Scan for the cell matching the given text and deliver its (x, y) coordinate at center. 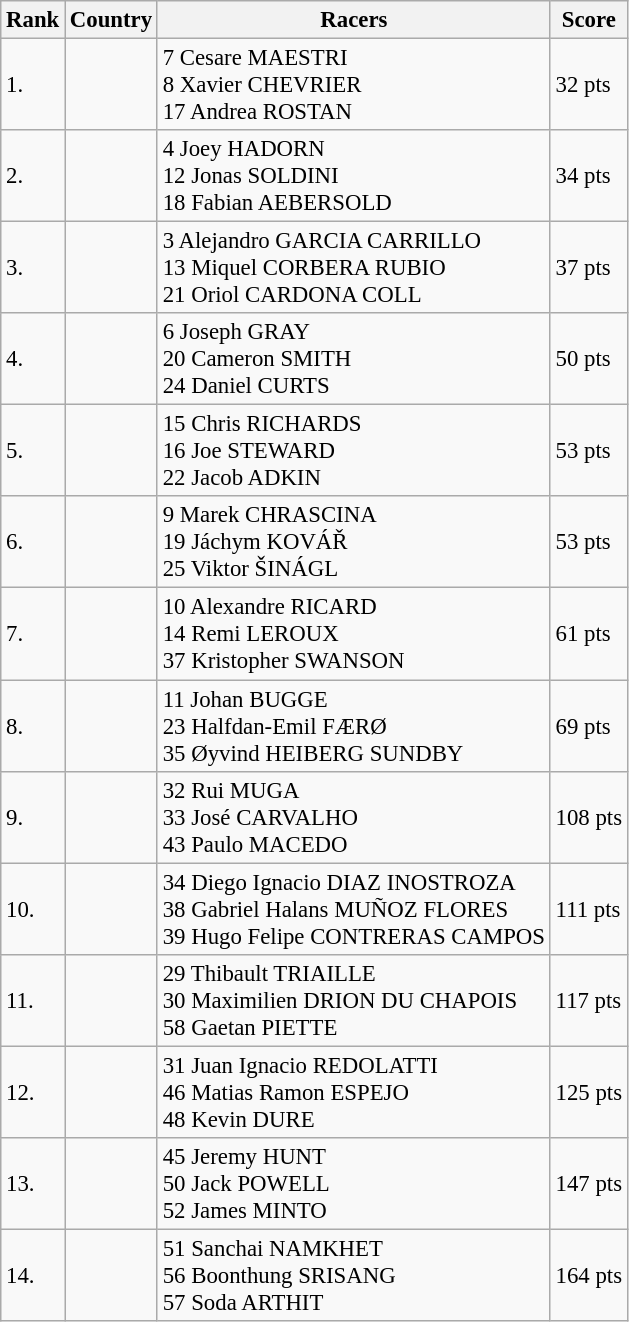
2. (33, 176)
14. (33, 1275)
11 Johan BUGGE23 Halfdan-Emil FÆRØ35 Øyvind HEIBERG SUNDBY (354, 726)
Racers (354, 20)
10 Alexandre RICARD14 Remi LEROUX37 Kristopher SWANSON (354, 634)
13. (33, 1184)
125 pts (588, 1092)
34 pts (588, 176)
10. (33, 909)
34 Diego Ignacio DIAZ INOSTROZA38 Gabriel Halans MUÑOZ FLORES39 Hugo Felipe CONTRERAS CAMPOS (354, 909)
108 pts (588, 817)
32 pts (588, 85)
51 Sanchai NAMKHET56 Boonthung SRISANG57 Soda ARTHIT (354, 1275)
69 pts (588, 726)
6 Joseph GRAY20 Cameron SMITH24 Daniel CURTS (354, 359)
111 pts (588, 909)
1. (33, 85)
5. (33, 451)
3 Alejandro GARCIA CARRILLO13 Miquel CORBERA RUBIO21 Oriol CARDONA COLL (354, 268)
11. (33, 1000)
4 Joey HADORN12 Jonas SOLDINI18 Fabian AEBERSOLD (354, 176)
15 Chris RICHARDS16 Joe STEWARD22 Jacob ADKIN (354, 451)
31 Juan Ignacio REDOLATTI46 Matias Ramon ESPEJO48 Kevin DURE (354, 1092)
9 Marek CHRASCINA19 Jáchym KOVÁŘ25 Viktor ŠINÁGL (354, 542)
Rank (33, 20)
6. (33, 542)
61 pts (588, 634)
117 pts (588, 1000)
8. (33, 726)
147 pts (588, 1184)
50 pts (588, 359)
Score (588, 20)
9. (33, 817)
29 Thibault TRIAILLE30 Maximilien DRION DU CHAPOIS58 Gaetan PIETTE (354, 1000)
37 pts (588, 268)
12. (33, 1092)
7. (33, 634)
Country (112, 20)
32 Rui MUGA33 José CARVALHO43 Paulo MACEDO (354, 817)
3. (33, 268)
7 Cesare MAESTRI8 Xavier CHEVRIER17 Andrea ROSTAN (354, 85)
45 Jeremy HUNT50 Jack POWELL52 James MINTO (354, 1184)
164 pts (588, 1275)
4. (33, 359)
